Capture the cell that displays the provided text and extract its (x, y) central coordinate. 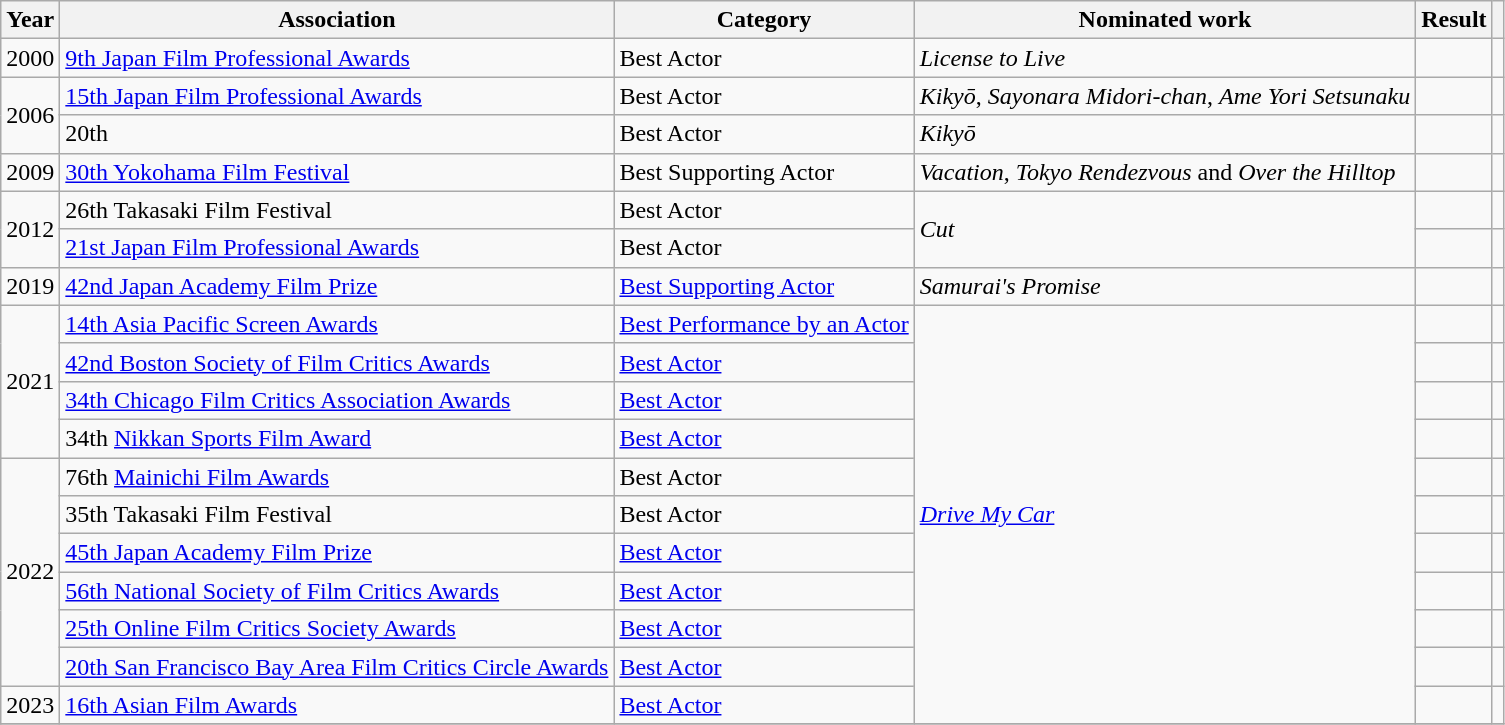
Year (30, 20)
Association (337, 20)
2006 (30, 115)
15th Japan Film Professional Awards (337, 96)
45th Japan Academy Film Prize (337, 553)
20th (337, 134)
16th Asian Film Awards (337, 705)
20th San Francisco Bay Area Film Critics Circle Awards (337, 667)
34th Nikkan Sports Film Award (337, 438)
21st Japan Film Professional Awards (337, 248)
42nd Japan Academy Film Prize (337, 286)
2009 (30, 172)
Best Performance by an Actor (764, 324)
76th Mainichi Film Awards (337, 477)
Category (764, 20)
2023 (30, 705)
56th National Society of Film Critics Awards (337, 591)
2022 (30, 572)
Kikyō (1164, 134)
26th Takasaki Film Festival (337, 210)
Kikyō, Sayonara Midori-chan, Ame Yori Setsunaku (1164, 96)
2012 (30, 229)
42nd Boston Society of Film Critics Awards (337, 362)
35th Takasaki Film Festival (337, 515)
30th Yokohama Film Festival (337, 172)
2019 (30, 286)
34th Chicago Film Critics Association Awards (337, 400)
Result (1454, 20)
License to Live (1164, 58)
Nominated work (1164, 20)
Samurai's Promise (1164, 286)
14th Asia Pacific Screen Awards (337, 324)
Vacation, Tokyo Rendezvous and Over the Hilltop (1164, 172)
25th Online Film Critics Society Awards (337, 629)
9th Japan Film Professional Awards (337, 58)
Cut (1164, 229)
Drive My Car (1164, 514)
2021 (30, 381)
2000 (30, 58)
